Detect which cell encompasses the target text, then output its [X, Y] center coordinate. 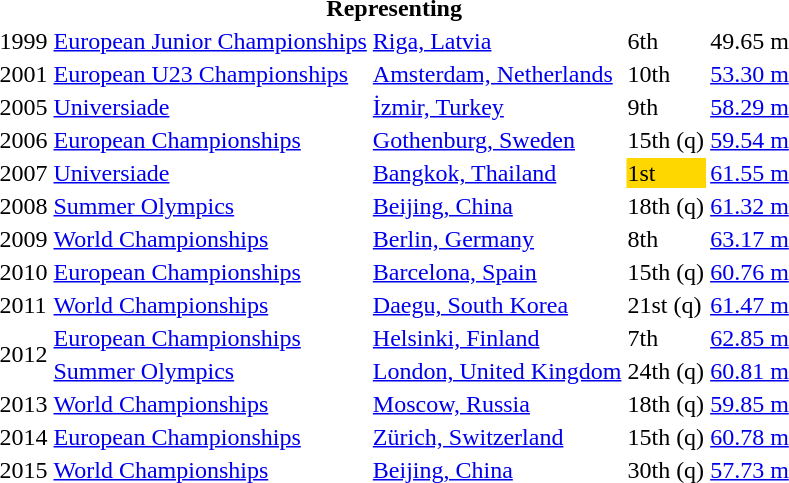
Riga, Latvia [497, 41]
Moscow, Russia [497, 404]
Helsinki, Finland [497, 338]
European U23 Championships [210, 74]
Beijing, China [497, 206]
6th [666, 41]
Zürich, Switzerland [497, 437]
Daegu, South Korea [497, 305]
10th [666, 74]
Berlin, Germany [497, 239]
9th [666, 107]
Gothenburg, Sweden [497, 140]
London, United Kingdom [497, 371]
24th (q) [666, 371]
İzmir, Turkey [497, 107]
21st (q) [666, 305]
1st [666, 173]
Barcelona, Spain [497, 272]
Bangkok, Thailand [497, 173]
7th [666, 338]
8th [666, 239]
European Junior Championships [210, 41]
Amsterdam, Netherlands [497, 74]
